Output the (X, Y) coordinate of the center of the cell containing the given text.  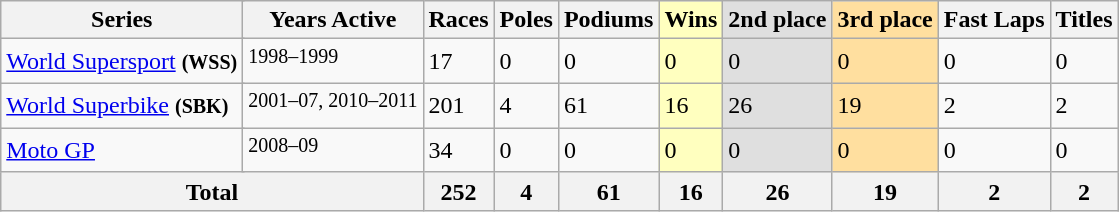
Moto GP (122, 150)
2nd place (778, 20)
1998–1999 (333, 62)
252 (458, 191)
Series (122, 20)
201 (458, 106)
World Supersport (WSS) (122, 62)
17 (458, 62)
Fast Laps (994, 20)
34 (458, 150)
Wins (691, 20)
Total (212, 191)
2001–07, 2010–2011 (333, 106)
Titles (1084, 20)
Races (458, 20)
2008–09 (333, 150)
3rd place (885, 20)
Poles (526, 20)
World Superbike (SBK) (122, 106)
Years Active (333, 20)
Podiums (608, 20)
